Provide the (X, Y) coordinate of the cell's center where the given text is located.  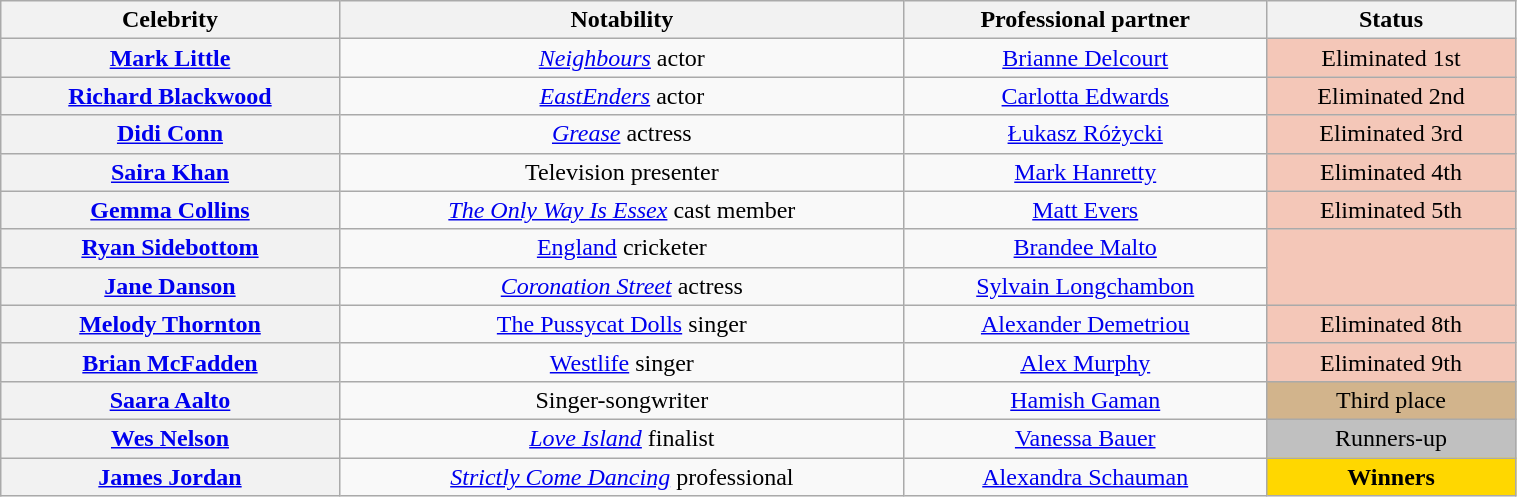
Singer-songwriter (622, 400)
Wes Nelson (170, 438)
Alexander Demetriou (1085, 324)
Eliminated 2nd (1391, 96)
Westlife singer (622, 362)
Mark Hanretty (1085, 172)
The Only Way Is Essex cast member (622, 210)
Strictly Come Dancing professional (622, 477)
Saira Khan (170, 172)
Didi Conn (170, 134)
England cricketer (622, 248)
Sylvain Longchambon (1085, 286)
Notability (622, 20)
Brian McFadden (170, 362)
Television presenter (622, 172)
James Jordan (170, 477)
Melody Thornton (170, 324)
Gemma Collins (170, 210)
Eliminated 4th (1391, 172)
Ryan Sidebottom (170, 248)
Coronation Street actress (622, 286)
Third place (1391, 400)
Alex Murphy (1085, 362)
Winners (1391, 477)
Status (1391, 20)
Brandee Malto (1085, 248)
Eliminated 1st (1391, 58)
Carlotta Edwards (1085, 96)
Matt Evers (1085, 210)
Hamish Gaman (1085, 400)
Professional partner (1085, 20)
Łukasz Różycki (1085, 134)
Eliminated 3rd (1391, 134)
Celebrity (170, 20)
Jane Danson (170, 286)
Richard Blackwood (170, 96)
Love Island finalist (622, 438)
Eliminated 5th (1391, 210)
Eliminated 9th (1391, 362)
Alexandra Schauman (1085, 477)
Neighbours actor (622, 58)
Grease actress (622, 134)
Saara Aalto (170, 400)
Vanessa Bauer (1085, 438)
EastEnders actor (622, 96)
Eliminated 8th (1391, 324)
Mark Little (170, 58)
The Pussycat Dolls singer (622, 324)
Brianne Delcourt (1085, 58)
Runners-up (1391, 438)
